Pinpoint the cell where the given text exists, returning its [x, y] midpoint coordinate. 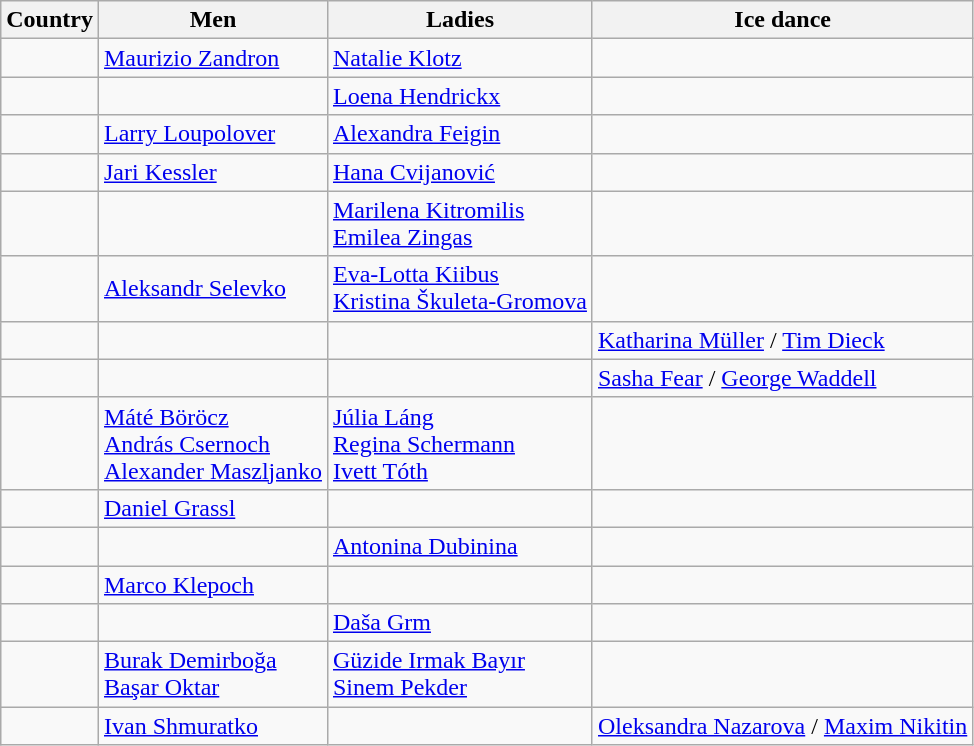
Natalie Klotz [460, 58]
Men [212, 20]
Country [50, 20]
Burak DemirboğaBaşar Oktar [212, 674]
Alexandra Feigin [460, 134]
Hana Cvijanović [460, 172]
Larry Loupolover [212, 134]
Júlia LángRegina SchermannIvett Tóth [460, 443]
Güzide Irmak BayırSinem Pekder [460, 674]
Oleksandra Nazarova / Maxim Nikitin [782, 726]
Ice dance [782, 20]
Eva-Lotta KiibusKristina Škuleta-Gromova [460, 288]
Ladies [460, 20]
Máté BöröczAndrás CsernochAlexander Maszljanko [212, 443]
Aleksandr Selevko [212, 288]
Antonina Dubinina [460, 546]
Maurizio Zandron [212, 58]
Daša Grm [460, 623]
Marilena KitromilisEmilea Zingas [460, 224]
Jari Kessler [212, 172]
Daniel Grassl [212, 508]
Ivan Shmuratko [212, 726]
Loena Hendrickx [460, 96]
Katharina Müller / Tim Dieck [782, 340]
Sasha Fear / George Waddell [782, 378]
Marco Klepoch [212, 585]
